Identify which cell holds the provided text, then report its (x, y) central coordinate. 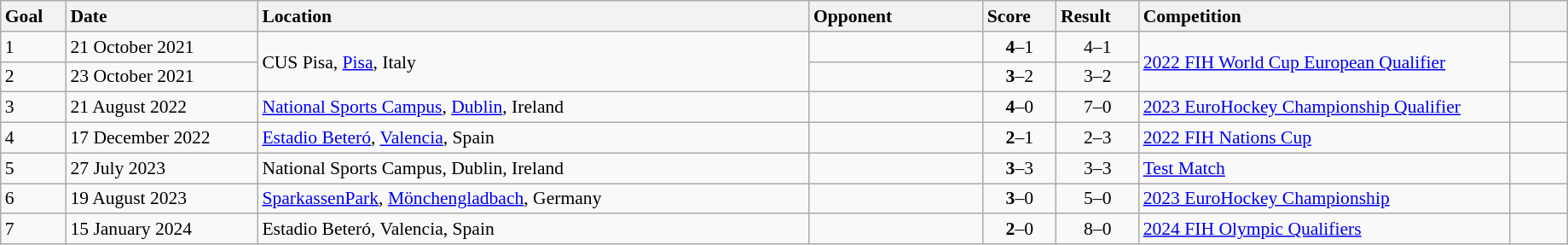
4–0 (1020, 108)
2022 FIH Nations Cup (1325, 138)
2–0 (1020, 230)
5 (34, 168)
Test Match (1325, 168)
2023 EuroHockey Championship Qualifier (1325, 108)
2022 FIH World Cup European Qualifier (1325, 61)
2–3 (1098, 138)
3 (34, 108)
4 (34, 138)
21 October 2021 (162, 47)
19 August 2023 (162, 199)
Competition (1325, 16)
23 October 2021 (162, 77)
Goal (34, 16)
2 (34, 77)
Date (162, 16)
2024 FIH Olympic Qualifiers (1325, 230)
1 (34, 47)
21 August 2022 (162, 108)
17 December 2022 (162, 138)
6 (34, 199)
SparkassenPark, Mönchengladbach, Germany (533, 199)
Location (533, 16)
Opponent (896, 16)
3–0 (1020, 199)
27 July 2023 (162, 168)
Result (1098, 16)
2023 EuroHockey Championship (1325, 199)
7 (34, 230)
15 January 2024 (162, 230)
Score (1020, 16)
2–1 (1020, 138)
8–0 (1098, 230)
7–0 (1098, 108)
CUS Pisa, Pisa, Italy (533, 61)
5–0 (1098, 199)
